Extract the (X, Y) coordinate from the center of the cell holding the provided text.  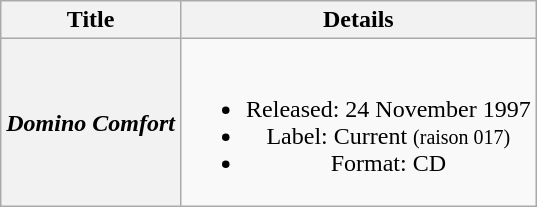
Title (91, 20)
Details (359, 20)
Released: 24 November 1997Label: Current (raison 017)Format: CD (359, 122)
Domino Comfort (91, 122)
